Capture the cell that displays the provided text and extract its (X, Y) central coordinate. 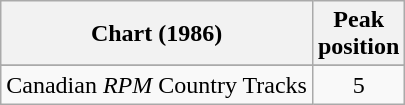
Chart (1986) (157, 34)
5 (358, 85)
Canadian RPM Country Tracks (157, 85)
Peakposition (358, 34)
